Provide the [X, Y] coordinate of the cell's center where the given text is located.  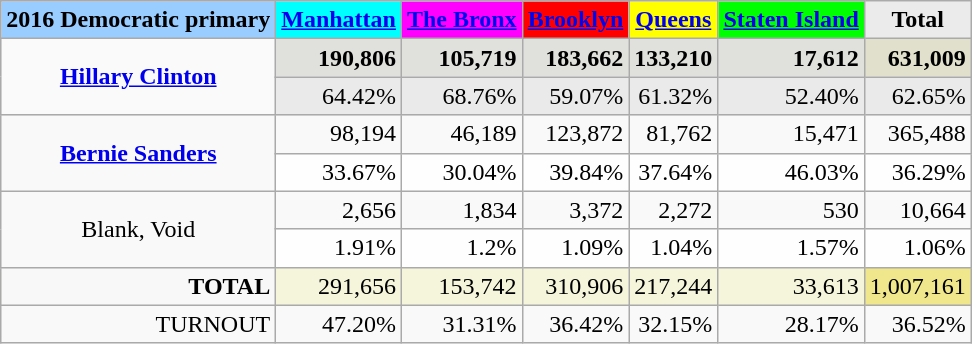
133,210 [674, 58]
1.2% [462, 248]
TURNOUT [138, 324]
28.17% [791, 324]
105,719 [462, 58]
Blank, Void [138, 229]
2,656 [339, 210]
98,194 [339, 134]
52.40% [791, 96]
36.42% [576, 324]
81,762 [674, 134]
3,372 [576, 210]
365,488 [918, 134]
217,244 [674, 286]
Hillary Clinton [138, 77]
31.31% [462, 324]
Manhattan [339, 20]
2,272 [674, 210]
46,189 [462, 134]
Bernie Sanders [138, 153]
310,906 [576, 286]
Brooklyn [576, 20]
Staten Island [791, 20]
The Bronx [462, 20]
33,613 [791, 286]
1.06% [918, 248]
Total [918, 20]
39.84% [576, 172]
68.76% [462, 96]
2016 Democratic primary [138, 20]
1.91% [339, 248]
291,656 [339, 286]
59.07% [576, 96]
33.67% [339, 172]
153,742 [462, 286]
47.20% [339, 324]
1.57% [791, 248]
183,662 [576, 58]
15,471 [791, 134]
Queens [674, 20]
64.42% [339, 96]
61.32% [674, 96]
46.03% [791, 172]
30.04% [462, 172]
631,009 [918, 58]
1,834 [462, 210]
62.65% [918, 96]
36.29% [918, 172]
1,007,161 [918, 286]
36.52% [918, 324]
1.09% [576, 248]
TOTAL [138, 286]
17,612 [791, 58]
530 [791, 210]
37.64% [674, 172]
1.04% [674, 248]
190,806 [339, 58]
10,664 [918, 210]
32.15% [674, 324]
123,872 [576, 134]
